Locate the cell with the specified text and output its (X, Y) center coordinate. 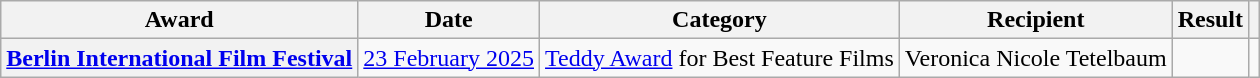
Category (720, 20)
Recipient (1036, 20)
Teddy Award for Best Feature Films (720, 58)
Date (449, 20)
Award (180, 20)
Berlin International Film Festival (180, 58)
Veronica Nicole Tetelbaum (1036, 58)
Result (1210, 20)
23 February 2025 (449, 58)
